Return the (X, Y) coordinate for the center point of the cell that contains the specified text.  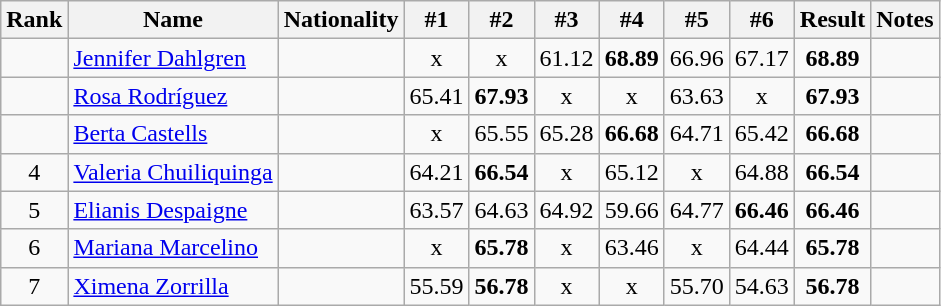
63.63 (696, 96)
65.55 (502, 134)
Name (173, 20)
Mariana Marcelino (173, 248)
63.46 (632, 248)
64.21 (436, 172)
Rosa Rodríguez (173, 96)
66.96 (696, 58)
Valeria Chuiliquinga (173, 172)
63.57 (436, 210)
Nationality (341, 20)
Notes (905, 20)
64.77 (696, 210)
Rank (34, 20)
55.59 (436, 286)
64.92 (566, 210)
#5 (696, 20)
Elianis Despaigne (173, 210)
67.17 (762, 58)
64.88 (762, 172)
Berta Castells (173, 134)
65.28 (566, 134)
#2 (502, 20)
Result (832, 20)
54.63 (762, 286)
Ximena Zorrilla (173, 286)
65.41 (436, 96)
65.12 (632, 172)
7 (34, 286)
64.71 (696, 134)
4 (34, 172)
6 (34, 248)
#4 (632, 20)
61.12 (566, 58)
59.66 (632, 210)
65.42 (762, 134)
#3 (566, 20)
#6 (762, 20)
64.63 (502, 210)
5 (34, 210)
64.44 (762, 248)
Jennifer Dahlgren (173, 58)
#1 (436, 20)
55.70 (696, 286)
